Scan for the cell matching the given text and deliver its (X, Y) coordinate at center. 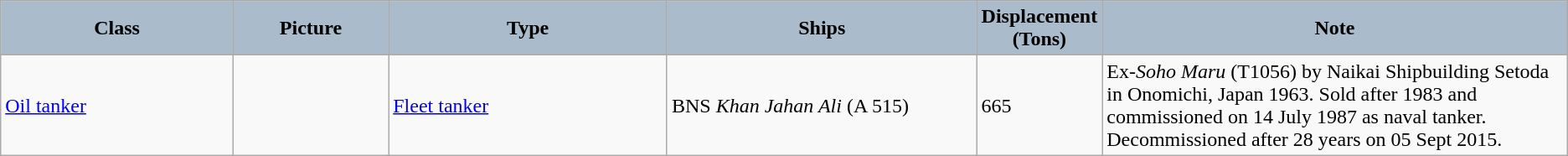
Displacement (Tons) (1039, 29)
Ships (822, 29)
BNS Khan Jahan Ali (A 515) (822, 106)
Note (1335, 29)
Fleet tanker (528, 106)
Class (117, 29)
Type (528, 29)
Picture (311, 29)
665 (1039, 106)
Oil tanker (117, 106)
